Search for the cell housing the specified text and yield its [x, y] center coordinate. 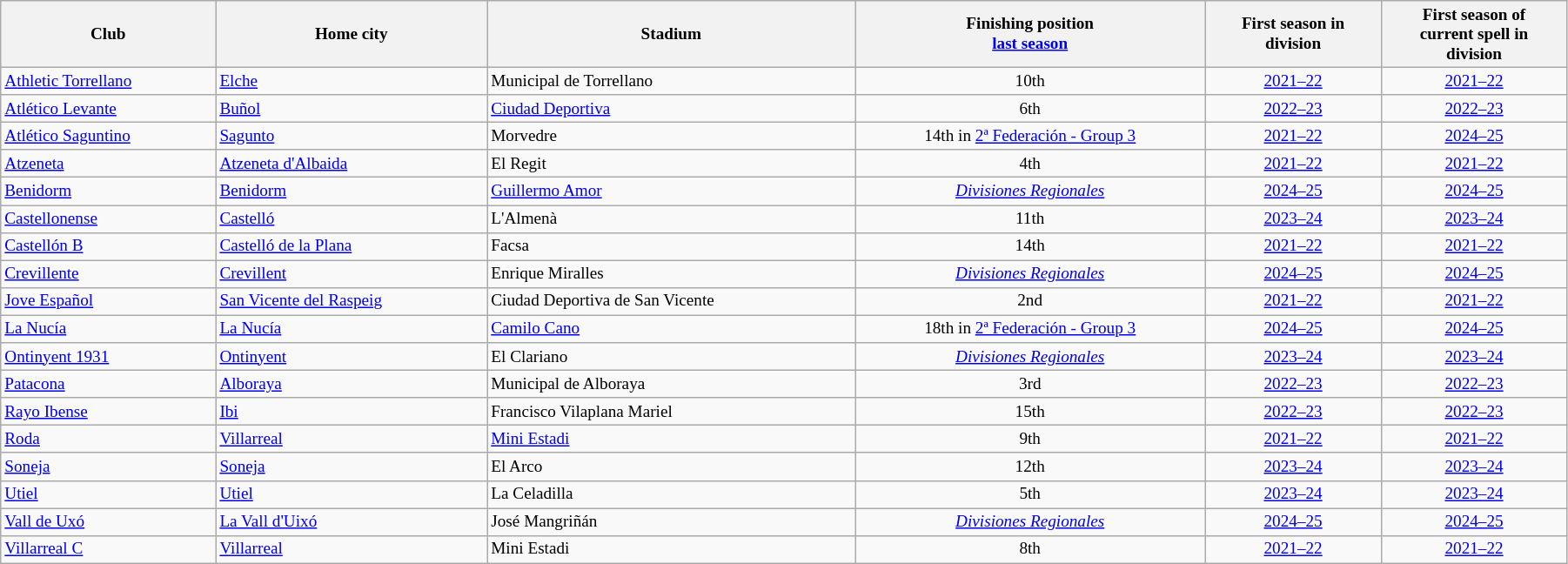
Castellón B [108, 246]
Home city [352, 35]
Club [108, 35]
El Arco [672, 467]
Stadium [672, 35]
3rd [1030, 384]
Facsa [672, 246]
Castelló de la Plana [352, 246]
12th [1030, 467]
Crevillent [352, 274]
2nd [1030, 301]
Atzeneta d'Albaida [352, 164]
Municipal de Alboraya [672, 384]
Guillermo Amor [672, 191]
6th [1030, 109]
14th in 2ª Federación - Group 3 [1030, 136]
First season indivision [1293, 35]
4th [1030, 164]
Enrique Miralles [672, 274]
8th [1030, 549]
La Vall d'Uixó [352, 521]
Castelló [352, 218]
9th [1030, 440]
Ibi [352, 412]
18th in 2ª Federación - Group 3 [1030, 329]
Jove Español [108, 301]
José Mangriñán [672, 521]
Ciudad Deportiva de San Vicente [672, 301]
Ontinyent [352, 357]
Vall de Uxó [108, 521]
11th [1030, 218]
Crevillente [108, 274]
10th [1030, 81]
Finishing positionlast season [1030, 35]
Rayo Ibense [108, 412]
Buñol [352, 109]
El Clariano [672, 357]
Patacona [108, 384]
Sagunto [352, 136]
La Celadilla [672, 494]
Ontinyent 1931 [108, 357]
Roda [108, 440]
Elche [352, 81]
15th [1030, 412]
First season ofcurrent spell in division [1474, 35]
Atlético Levante [108, 109]
San Vicente del Raspeig [352, 301]
Alboraya [352, 384]
5th [1030, 494]
Francisco Vilaplana Mariel [672, 412]
Ciudad Deportiva [672, 109]
Municipal de Torrellano [672, 81]
Camilo Cano [672, 329]
Athletic Torrellano [108, 81]
Morvedre [672, 136]
14th [1030, 246]
Villarreal C [108, 549]
L'Almenà [672, 218]
Castellonense [108, 218]
Atzeneta [108, 164]
Atlético Saguntino [108, 136]
El Regit [672, 164]
